Capture the cell that displays the provided text and extract its [x, y] central coordinate. 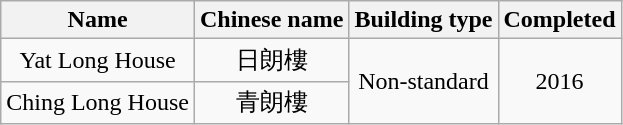
2016 [560, 82]
Completed [560, 20]
青朗樓 [271, 102]
Building type [424, 20]
Yat Long House [98, 60]
Chinese name [271, 20]
Name [98, 20]
Non-standard [424, 82]
日朗樓 [271, 60]
Ching Long House [98, 102]
